Return the [x, y] coordinate for the center point of the cell that contains the specified text.  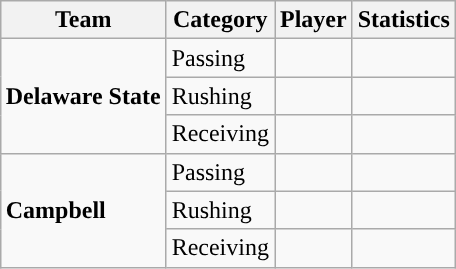
Statistics [404, 20]
Campbell [83, 210]
Category [220, 20]
Delaware State [83, 96]
Team [83, 20]
Player [313, 20]
